For the text-containing cell, return its midpoint in (X, Y) coordinate format. 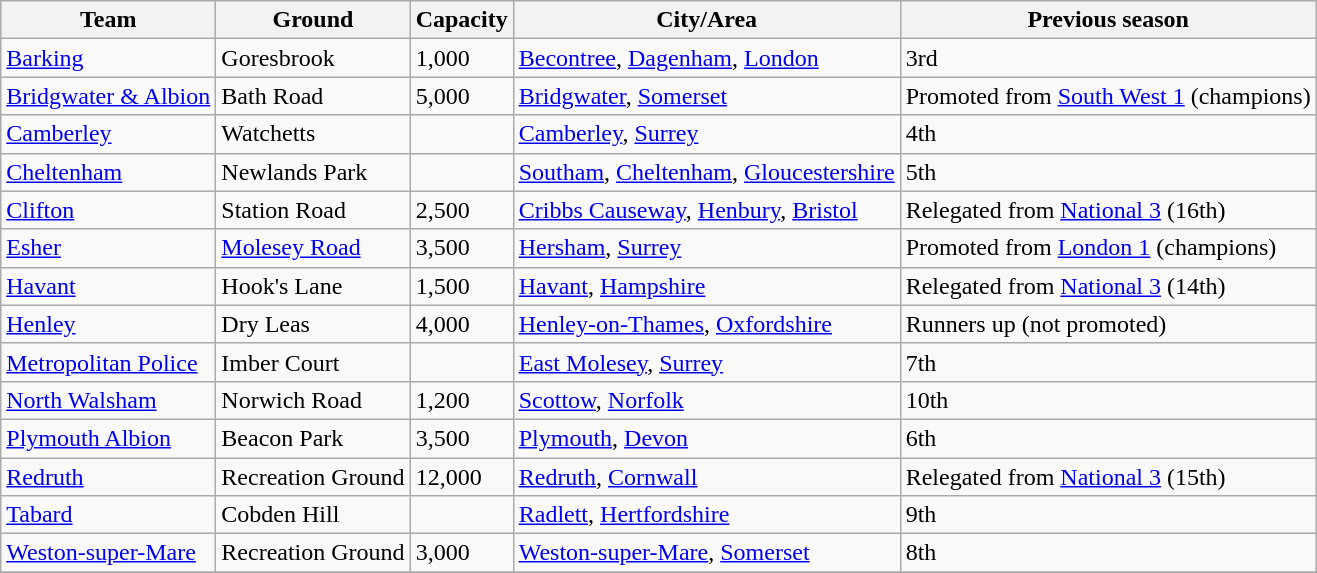
Clifton (108, 210)
Watchetts (313, 134)
8th (1108, 553)
Bridgwater & Albion (108, 96)
Metropolitan Police (108, 362)
Bath Road (313, 96)
Station Road (313, 210)
3rd (1108, 58)
North Walsham (108, 400)
Plymouth, Devon (706, 438)
Weston-super-Mare, Somerset (706, 553)
Barking (108, 58)
Newlands Park (313, 172)
9th (1108, 515)
Previous season (1108, 20)
5,000 (462, 96)
Radlett, Hertfordshire (706, 515)
2,500 (462, 210)
Camberley, Surrey (706, 134)
Relegated from National 3 (14th) (1108, 286)
3,000 (462, 553)
Weston-super-Mare (108, 553)
4,000 (462, 324)
Redruth (108, 477)
Promoted from London 1 (champions) (1108, 248)
Plymouth Albion (108, 438)
1,000 (462, 58)
Southam, Cheltenham, Gloucestershire (706, 172)
Dry Leas (313, 324)
Henley-on-Thames, Oxfordshire (706, 324)
5th (1108, 172)
1,200 (462, 400)
Team (108, 20)
Scottow, Norfolk (706, 400)
Runners up (not promoted) (1108, 324)
7th (1108, 362)
Camberley (108, 134)
Tabard (108, 515)
Ground (313, 20)
City/Area (706, 20)
Molesey Road (313, 248)
Norwich Road (313, 400)
Cobden Hill (313, 515)
Havant, Hampshire (706, 286)
Redruth, Cornwall (706, 477)
Hook's Lane (313, 286)
1,500 (462, 286)
6th (1108, 438)
Henley (108, 324)
Cheltenham (108, 172)
Capacity (462, 20)
12,000 (462, 477)
Beacon Park (313, 438)
Imber Court (313, 362)
Goresbrook (313, 58)
Relegated from National 3 (16th) (1108, 210)
Esher (108, 248)
Promoted from South West 1 (champions) (1108, 96)
Relegated from National 3 (15th) (1108, 477)
Becontree, Dagenham, London (706, 58)
10th (1108, 400)
East Molesey, Surrey (706, 362)
Cribbs Causeway, Henbury, Bristol (706, 210)
Hersham, Surrey (706, 248)
Bridgwater, Somerset (706, 96)
4th (1108, 134)
Havant (108, 286)
